Determine the (x, y) coordinate at the center of the cell enclosing the given text.  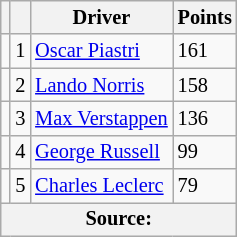
2 (20, 85)
Lando Norris (101, 85)
79 (205, 186)
1 (20, 51)
3 (20, 118)
4 (20, 152)
Source: (119, 219)
158 (205, 85)
161 (205, 51)
Charles Leclerc (101, 186)
Max Verstappen (101, 118)
136 (205, 118)
Driver (101, 17)
5 (20, 186)
99 (205, 152)
Oscar Piastri (101, 51)
Points (205, 17)
George Russell (101, 152)
